From the cell containing the given text, extract its center point as [X, Y] coordinate. 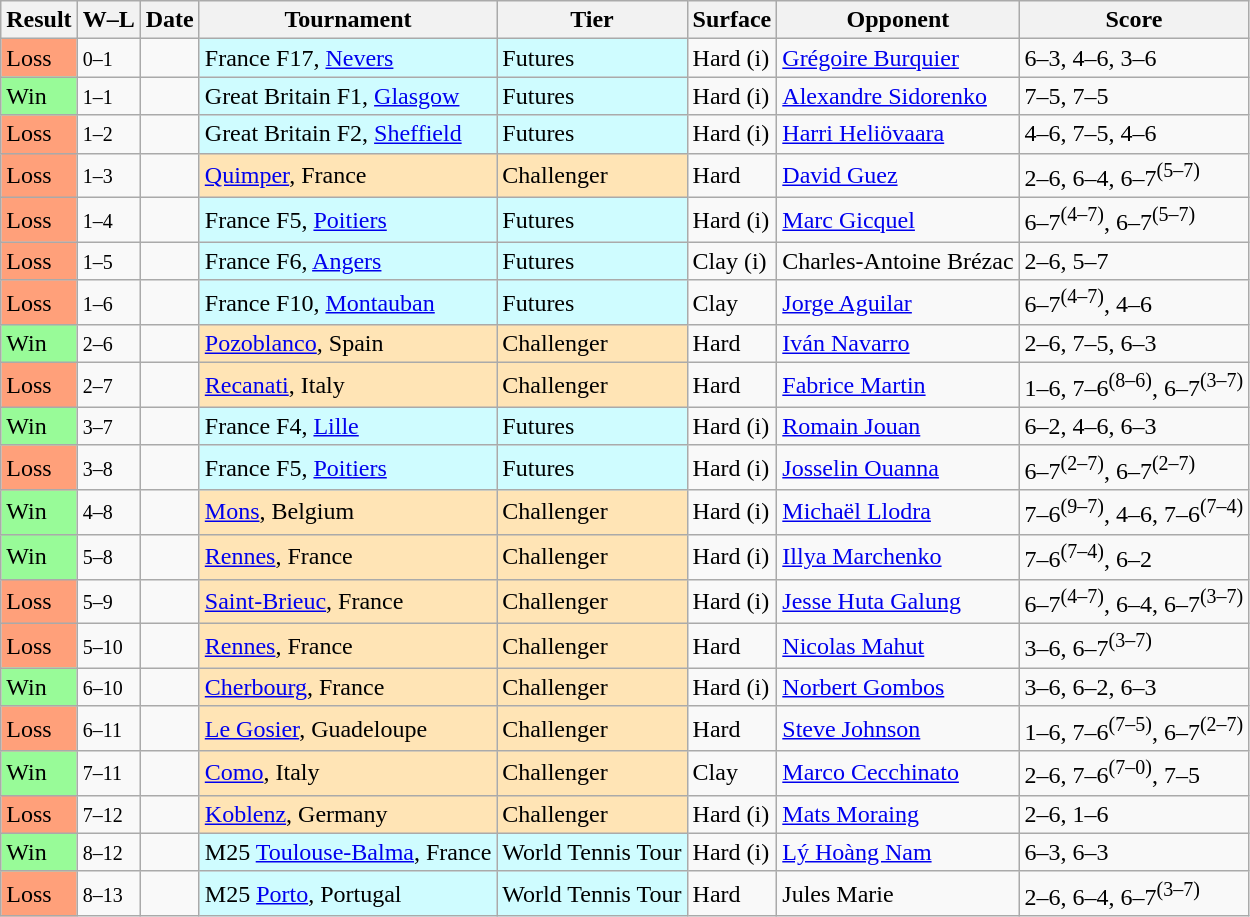
1–6, 7–6(7–5), 6–7(2–7) [1134, 728]
7–12 [108, 814]
6–3, 4–6, 3–6 [1134, 58]
2–6 [108, 344]
3–6, 6–2, 6–3 [1134, 687]
6–3, 6–3 [1134, 852]
Mats Moraing [898, 814]
Grégoire Burquier [898, 58]
Alexandre Sidorenko [898, 96]
2–7 [108, 386]
3–7 [108, 426]
Cherbourg, France [348, 687]
W–L [108, 20]
Le Gosier, Guadeloupe [348, 728]
Great Britain F1, Glasgow [348, 96]
Great Britain F2, Sheffield [348, 134]
7–6(7–4), 6–2 [1134, 558]
Clay (i) [732, 261]
Quimper, France [348, 176]
3–6, 6–7(3–7) [1134, 646]
1–5 [108, 261]
2–6, 6–4, 6–7(3–7) [1134, 894]
David Guez [898, 176]
Saint-Brieuc, France [348, 602]
7–6(9–7), 4–6, 7–6(7–4) [1134, 512]
M25 Toulouse-Balma, France [348, 852]
6–2, 4–6, 6–3 [1134, 426]
Jesse Huta Galung [898, 602]
1–6 [108, 302]
6–10 [108, 687]
1–2 [108, 134]
Norbert Gombos [898, 687]
1–3 [108, 176]
France F10, Montauban [348, 302]
8–13 [108, 894]
Koblenz, Germany [348, 814]
Nicolas Mahut [898, 646]
Tournament [348, 20]
Illya Marchenko [898, 558]
M25 Porto, Portugal [348, 894]
2–6, 7–5, 6–3 [1134, 344]
Steve Johnson [898, 728]
Josselin Ouanna [898, 468]
5–10 [108, 646]
5–8 [108, 558]
6–7(4–7), 6–7(5–7) [1134, 220]
2–6, 5–7 [1134, 261]
Michaël Llodra [898, 512]
Iván Navarro [898, 344]
6–7(4–7), 6–4, 6–7(3–7) [1134, 602]
1–1 [108, 96]
Recanati, Italy [348, 386]
Result [39, 20]
Date [170, 20]
2–6, 6–4, 6–7(5–7) [1134, 176]
Marc Gicquel [898, 220]
France F4, Lille [348, 426]
Charles-Antoine Brézac [898, 261]
7–5, 7–5 [1134, 96]
Tier [592, 20]
Harri Heliövaara [898, 134]
6–7(4–7), 4–6 [1134, 302]
Surface [732, 20]
3–8 [108, 468]
Fabrice Martin [898, 386]
5–9 [108, 602]
4–8 [108, 512]
7–11 [108, 774]
France F6, Angers [348, 261]
Marco Cecchinato [898, 774]
6–7(2–7), 6–7(2–7) [1134, 468]
Pozoblanco, Spain [348, 344]
2–6, 1–6 [1134, 814]
2–6, 7–6(7–0), 7–5 [1134, 774]
Romain Jouan [898, 426]
1–4 [108, 220]
Mons, Belgium [348, 512]
Score [1134, 20]
Jorge Aguilar [898, 302]
Jules Marie [898, 894]
4–6, 7–5, 4–6 [1134, 134]
France F17, Nevers [348, 58]
6–11 [108, 728]
1–6, 7–6(8–6), 6–7(3–7) [1134, 386]
8–12 [108, 852]
Como, Italy [348, 774]
0–1 [108, 58]
Lý Hoàng Nam [898, 852]
Opponent [898, 20]
